Extract the (X, Y) coordinate from the center of the cell holding the provided text.  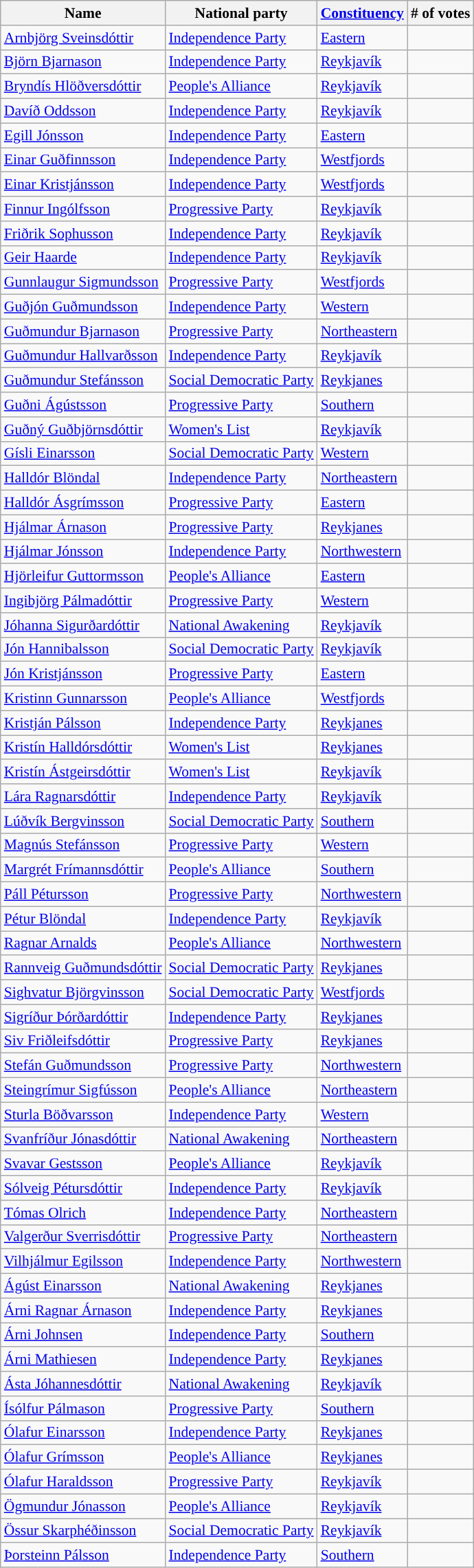
Svavar Gestsson (83, 1164)
Ásta Jóhannesdóttir (83, 1384)
Björn Bjarnason (83, 62)
Ólafur Grímsson (83, 1457)
Hjörleifur Guttormsson (83, 576)
Sighvatur Björgvinsson (83, 992)
Jóhanna Sigurðardóttir (83, 625)
Hjálmar Árnason (83, 527)
Össur Skarphéðinsson (83, 1531)
Sturla Böðvarsson (83, 1115)
Jón Hannibalsson (83, 649)
Guðmundur Bjarnason (83, 331)
Ísólfur Pálmason (83, 1409)
Svanfríður Jónasdóttir (83, 1139)
Stefán Guðmundsson (83, 1066)
Jón Kristjánsson (83, 674)
Guðný Guðbjörnsdóttir (83, 429)
Kristján Pálsson (83, 723)
Magnús Stefánsson (83, 845)
Siv Friðleifsdóttir (83, 1041)
Arnbjörg Sveinsdóttir (83, 38)
Friðrik Sophusson (83, 234)
Einar Kristjánsson (83, 185)
Lára Ragnarsdóttir (83, 796)
Vilhjálmur Egilsson (83, 1262)
Ögmundur Jónasson (83, 1506)
Einar Guðfinnsson (83, 160)
Guðjón Guðmundsson (83, 307)
Gísli Einarsson (83, 453)
Valgerður Sverrisdóttir (83, 1237)
Geir Haarde (83, 258)
Name (83, 13)
Guðmundur Stefánsson (83, 381)
Lúðvík Bergvinsson (83, 821)
Ólafur Haraldsson (83, 1482)
Rannveig Guðmundsdóttir (83, 968)
Steingrímur Sigfússon (83, 1090)
Ragnar Arnalds (83, 943)
Pétur Blöndal (83, 919)
Finnur Ingólfsson (83, 209)
Páll Pétursson (83, 895)
Árni Johnsen (83, 1335)
Halldór Blöndal (83, 478)
Bryndís Hlöðversdóttir (83, 87)
Árni Ragnar Árnason (83, 1310)
Halldór Ásgrímsson (83, 503)
Kristín Ástgeirsdóttir (83, 772)
Þorsteinn Pálsson (83, 1556)
Guðmundur Hallvarðsson (83, 356)
Ingibjörg Pálmadóttir (83, 601)
Tómas Olrich (83, 1213)
Sólveig Pétursdóttir (83, 1188)
# of votes (440, 13)
Árni Mathiesen (83, 1360)
Constituency (363, 13)
Ólafur Einarsson (83, 1433)
Davíð Oddsson (83, 111)
Gunnlaugur Sigmundsson (83, 282)
Kristín Halldórsdóttir (83, 748)
Ágúst Einarsson (83, 1286)
Sigríður Þórðardóttir (83, 1017)
Egill Jónsson (83, 135)
National party (242, 13)
Guðni Ágústsson (83, 405)
Kristinn Gunnarsson (83, 699)
Margrét Frímannsdóttir (83, 870)
Hjálmar Jónsson (83, 552)
